Identify which cell holds the provided text, then report its (X, Y) central coordinate. 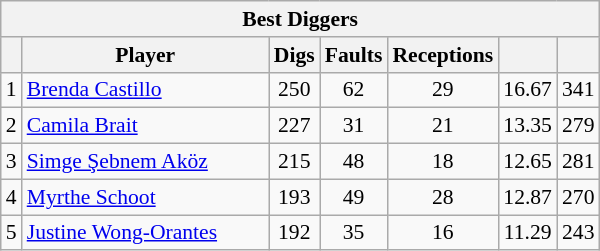
11.29 (528, 233)
4 (12, 197)
Digs (294, 55)
Receptions (442, 55)
227 (294, 126)
270 (578, 197)
243 (578, 233)
Best Diggers (300, 19)
Simge Şebnem Aköz (146, 162)
Brenda Castillo (146, 90)
Player (146, 55)
281 (578, 162)
12.87 (528, 197)
Myrthe Schoot (146, 197)
29 (442, 90)
31 (354, 126)
Camila Brait (146, 126)
Justine Wong-Orantes (146, 233)
49 (354, 197)
16 (442, 233)
193 (294, 197)
215 (294, 162)
5 (12, 233)
192 (294, 233)
21 (442, 126)
12.65 (528, 162)
16.67 (528, 90)
Faults (354, 55)
35 (354, 233)
48 (354, 162)
341 (578, 90)
2 (12, 126)
18 (442, 162)
250 (294, 90)
279 (578, 126)
62 (354, 90)
28 (442, 197)
13.35 (528, 126)
3 (12, 162)
1 (12, 90)
